Pinpoint the cell where the given text exists, returning its (x, y) midpoint coordinate. 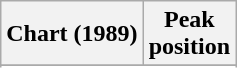
Peakposition (189, 34)
Chart (1989) (72, 34)
